Identify which cell holds the provided text, then report its (X, Y) central coordinate. 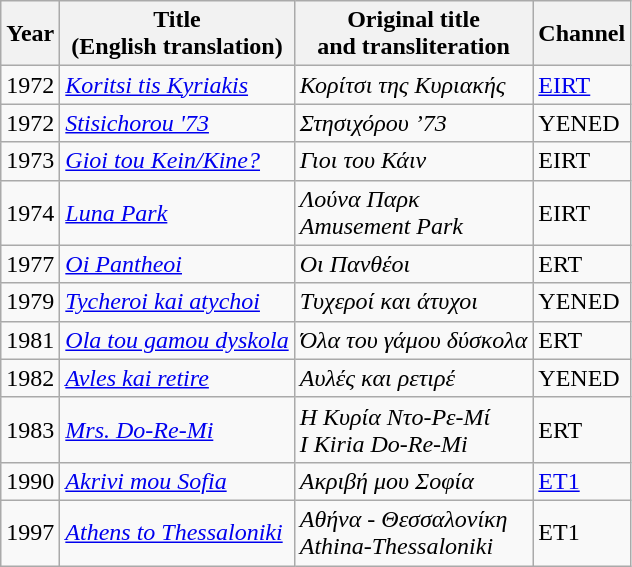
Ακριβή μου Σοφία (414, 481)
Year (30, 34)
Οι Πανθέοι (414, 264)
Όλα του γάμου δύσκολα (414, 340)
Tycheroi kai atychoi (177, 302)
Mrs. Do-Re-Mi (177, 430)
1979 (30, 302)
Gioi tou Kein/Kine? (177, 161)
Αυλές και ρετιρέ (414, 378)
Channel (582, 34)
Αθήνα - ΘεσσαλονίκηAthina-Thessaloniki (414, 532)
Γιοι του Κάιν (414, 161)
1982 (30, 378)
Avles kai retire (177, 378)
1981 (30, 340)
1983 (30, 430)
Akrivi mou Sofia (177, 481)
Athens to Thessaloniki (177, 532)
1974 (30, 212)
1977 (30, 264)
Koritsi tis Kyriakis (177, 85)
Original titleand transliteration (414, 34)
1990 (30, 481)
Luna Park (177, 212)
Title(English translation) (177, 34)
Τυχεροί και άτυχοι (414, 302)
Στησιχόρου ’73 (414, 123)
Ola tou gamou dyskola (177, 340)
1973 (30, 161)
Κορίτσι της Κυριακής (414, 85)
1997 (30, 532)
Stisichorou '73 (177, 123)
Oi Pantheoi (177, 264)
Λούνα ΠαρκAmusement Park (414, 212)
Η Κυρία Ντο-Ρε-ΜίI Kiria Do-Re-Mi (414, 430)
